From the cell containing the given text, extract its center point as (X, Y) coordinate. 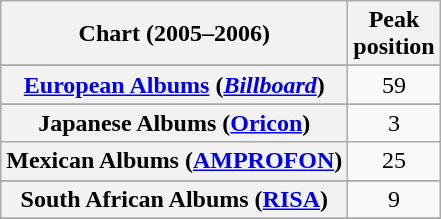
Peakposition (394, 34)
South African Albums (RISA) (174, 199)
25 (394, 161)
3 (394, 123)
European Albums (Billboard) (174, 85)
Mexican Albums (AMPROFON) (174, 161)
Japanese Albums (Oricon) (174, 123)
59 (394, 85)
9 (394, 199)
Chart (2005–2006) (174, 34)
